Output the (x, y) coordinate of the center of the cell containing the given text.  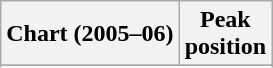
Chart (2005–06) (90, 34)
Peakposition (225, 34)
